Locate the cell with the specified text and output its (X, Y) center coordinate. 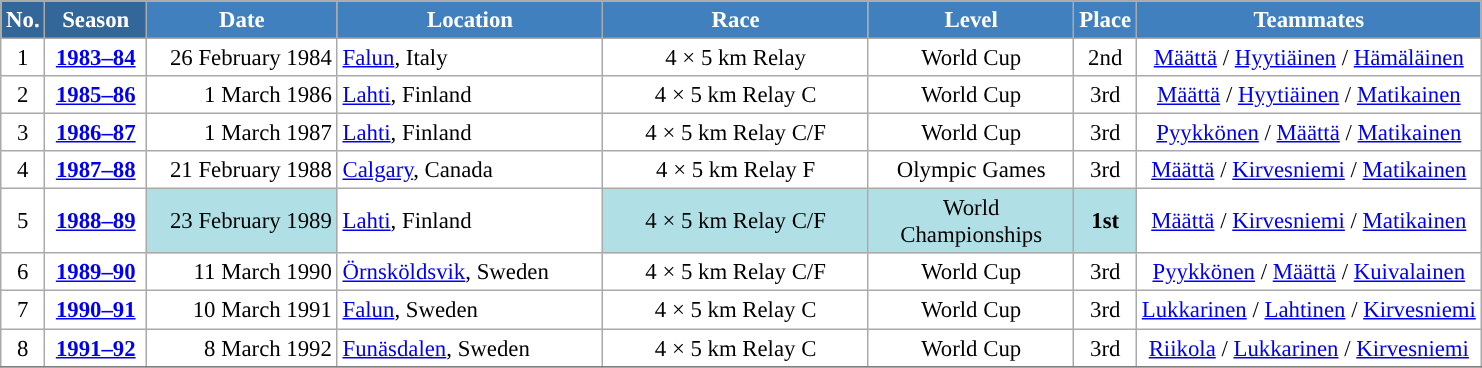
Funäsdalen, Sweden (470, 348)
11 March 1990 (242, 273)
Falun, Italy (470, 58)
Season (96, 20)
Lukkarinen / Lahtinen / Kirvesniemi (1308, 310)
6 (23, 273)
1991–92 (96, 348)
8 March 1992 (242, 348)
10 March 1991 (242, 310)
2 (23, 95)
Örnsköldsvik, Sweden (470, 273)
8 (23, 348)
1985–86 (96, 95)
1 March 1987 (242, 133)
Pyykkönen / Määttä / Kuivalainen (1308, 273)
Calgary, Canada (470, 170)
2nd (1105, 58)
3 (23, 133)
1st (1105, 222)
Date (242, 20)
1990–91 (96, 310)
Place (1105, 20)
Falun, Sweden (470, 310)
1 (23, 58)
21 February 1988 (242, 170)
Pyykkönen / Määttä / Matikainen (1308, 133)
Olympic Games (971, 170)
Race (736, 20)
Riikola / Lukkarinen / Kirvesniemi (1308, 348)
Location (470, 20)
1983–84 (96, 58)
1 March 1986 (242, 95)
1986–87 (96, 133)
Level (971, 20)
5 (23, 222)
World Championships (971, 222)
4 × 5 km Relay (736, 58)
23 February 1989 (242, 222)
Määttä / Hyytiäinen / Matikainen (1308, 95)
No. (23, 20)
Teammates (1308, 20)
4 (23, 170)
Määttä / Hyytiäinen / Hämäläinen (1308, 58)
4 × 5 km Relay F (736, 170)
26 February 1984 (242, 58)
1989–90 (96, 273)
1987–88 (96, 170)
7 (23, 310)
1988–89 (96, 222)
